Pinpoint the cell where the given text exists, returning its (X, Y) midpoint coordinate. 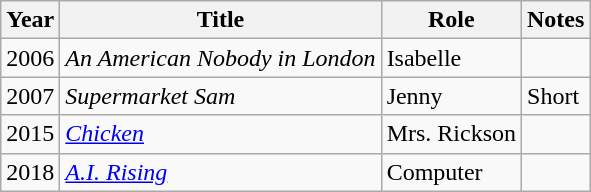
2006 (30, 58)
2015 (30, 134)
An American Nobody in London (220, 58)
Computer (451, 172)
Chicken (220, 134)
Isabelle (451, 58)
A.I. Rising (220, 172)
Notes (556, 20)
2007 (30, 96)
Mrs. Rickson (451, 134)
Role (451, 20)
Short (556, 96)
Title (220, 20)
Year (30, 20)
2018 (30, 172)
Supermarket Sam (220, 96)
Jenny (451, 96)
